Scan for the cell matching the given text and deliver its (X, Y) coordinate at center. 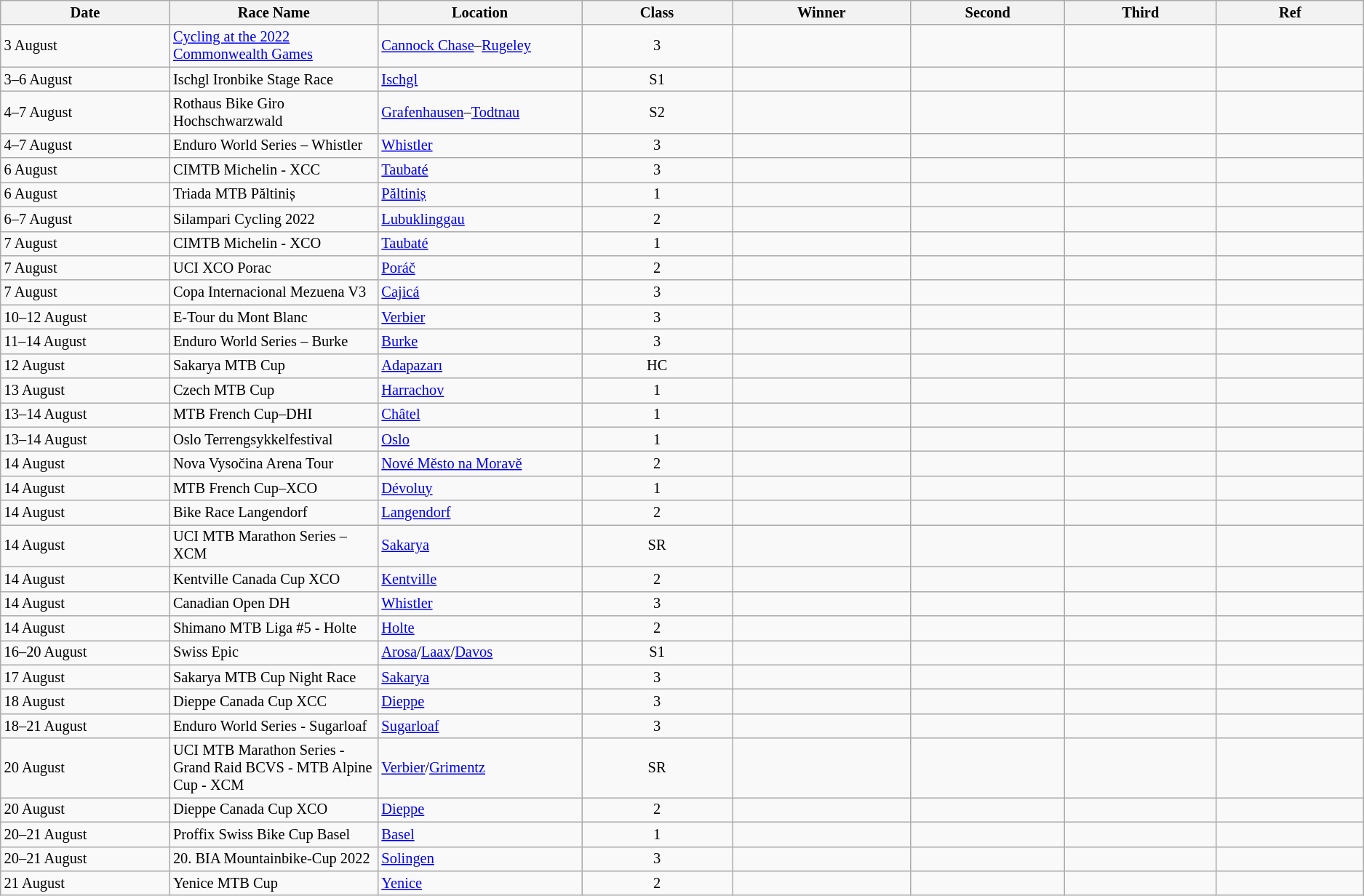
CIMTB Michelin - XCC (274, 170)
Păltiniș (480, 194)
Czech MTB Cup (274, 391)
Arosa/Laax/Davos (480, 652)
20. BIA Mountainbike-Cup 2022 (274, 859)
Ischgl Ironbike Stage Race (274, 79)
16–20 August (85, 652)
18 August (85, 701)
18–21 August (85, 726)
11–14 August (85, 341)
12 August (85, 366)
MTB French Cup–DHI (274, 415)
17 August (85, 677)
HC (658, 366)
Kentville Canada Cup XCO (274, 579)
Yenice (480, 883)
Sakarya MTB Cup (274, 366)
Dieppe Canada Cup XCO (274, 809)
Oslo Terrengsykkelfestival (274, 439)
Shimano MTB Liga #5 - Holte (274, 628)
Lubuklinggau (480, 219)
Solingen (480, 859)
Holte (480, 628)
3–6 August (85, 79)
Cycling at the 2022 Commonwealth Games (274, 46)
Silampari Cycling 2022 (274, 219)
Swiss Epic (274, 652)
Location (480, 12)
Châtel (480, 415)
10–12 August (85, 317)
Poráč (480, 268)
3 August (85, 46)
MTB French Cup–XCO (274, 488)
UCI MTB Marathon Series - Grand Raid BCVS - MTB Alpine Cup - XCM (274, 768)
Sugarloaf (480, 726)
Sakarya MTB Cup Night Race (274, 677)
E-Tour du Mont Blanc (274, 317)
Nova Vysočina Arena Tour (274, 463)
Canadian Open DH (274, 604)
Race Name (274, 12)
Cajicá (480, 292)
Yenice MTB Cup (274, 883)
S2 (658, 112)
Class (658, 12)
Oslo (480, 439)
CIMTB Michelin - XCO (274, 244)
Dévoluy (480, 488)
13 August (85, 391)
Langendorf (480, 513)
Cannock Chase–Rugeley (480, 46)
Rothaus Bike Giro Hochschwarzwald (274, 112)
Triada MTB Păltiniș (274, 194)
Dieppe Canada Cup XCC (274, 701)
Grafenhausen–Todtnau (480, 112)
6–7 August (85, 219)
Basel (480, 834)
Enduro World Series – Burke (274, 341)
Copa Internacional Mezuena V3 (274, 292)
UCI MTB Marathon Series – XCM (274, 545)
Second (988, 12)
Proffix Swiss Bike Cup Basel (274, 834)
Verbier/Grimentz (480, 768)
Enduro World Series – Whistler (274, 145)
Harrachov (480, 391)
Adapazarı (480, 366)
Date (85, 12)
21 August (85, 883)
Enduro World Series - Sugarloaf (274, 726)
UCI XCO Porac (274, 268)
Verbier (480, 317)
Third (1141, 12)
Nové Město na Moravě (480, 463)
Winner (822, 12)
Ischgl (480, 79)
Ref (1291, 12)
Bike Race Langendorf (274, 513)
Burke (480, 341)
Kentville (480, 579)
